For the text-containing cell, return its midpoint in [X, Y] coordinate format. 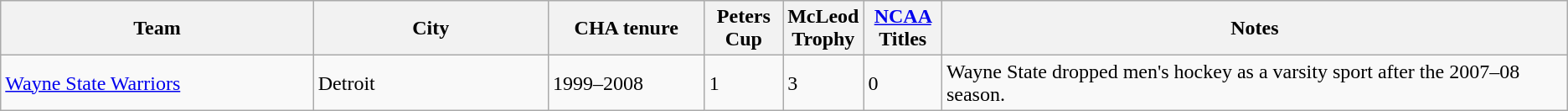
Wayne State Warriors [157, 82]
1999–2008 [627, 82]
Wayne State dropped men's hockey as a varsity sport after the 2007–08 season. [1255, 82]
Notes [1255, 29]
NCAA Titles [903, 29]
CHA tenure [627, 29]
1 [744, 82]
Peters Cup [744, 29]
City [431, 29]
3 [823, 82]
McLeod Trophy [823, 29]
0 [903, 82]
Detroit [431, 82]
Team [157, 29]
